Return [X, Y] of the center of cell containing provided text 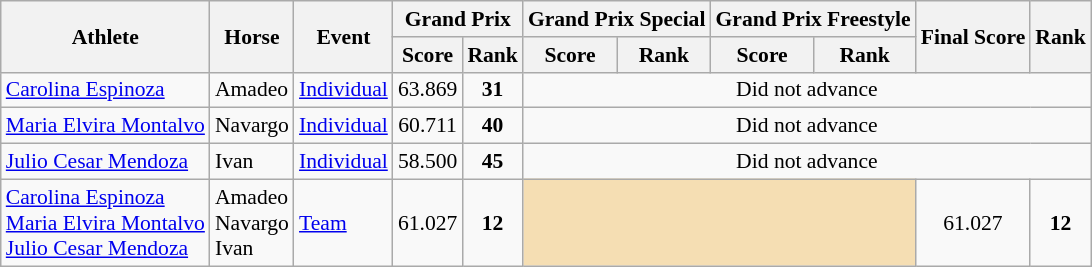
63.869 [428, 90]
Grand Prix Freestyle [812, 19]
Carolina Espinoza [106, 90]
Julio Cesar Mendoza [106, 162]
Carolina EspinozaMaria Elvira MontalvoJulio Cesar Mendoza [106, 222]
Horse [252, 36]
58.500 [428, 162]
Team [344, 222]
40 [492, 126]
Navargo [252, 126]
Ivan [252, 162]
31 [492, 90]
Event [344, 36]
Final Score [974, 36]
Amadeo [252, 90]
AmadeoNavargoIvan [252, 222]
Grand Prix [458, 19]
Maria Elvira Montalvo [106, 126]
Grand Prix Special [617, 19]
Athlete [106, 36]
60.711 [428, 126]
45 [492, 162]
